Return (X, Y) of the center of cell containing provided text 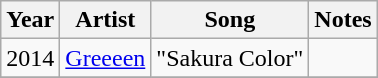
Song (230, 20)
Year (30, 20)
Greeeen (106, 58)
Notes (343, 20)
"Sakura Color" (230, 58)
2014 (30, 58)
Artist (106, 20)
